Scan for the cell matching the given text and deliver its (X, Y) coordinate at center. 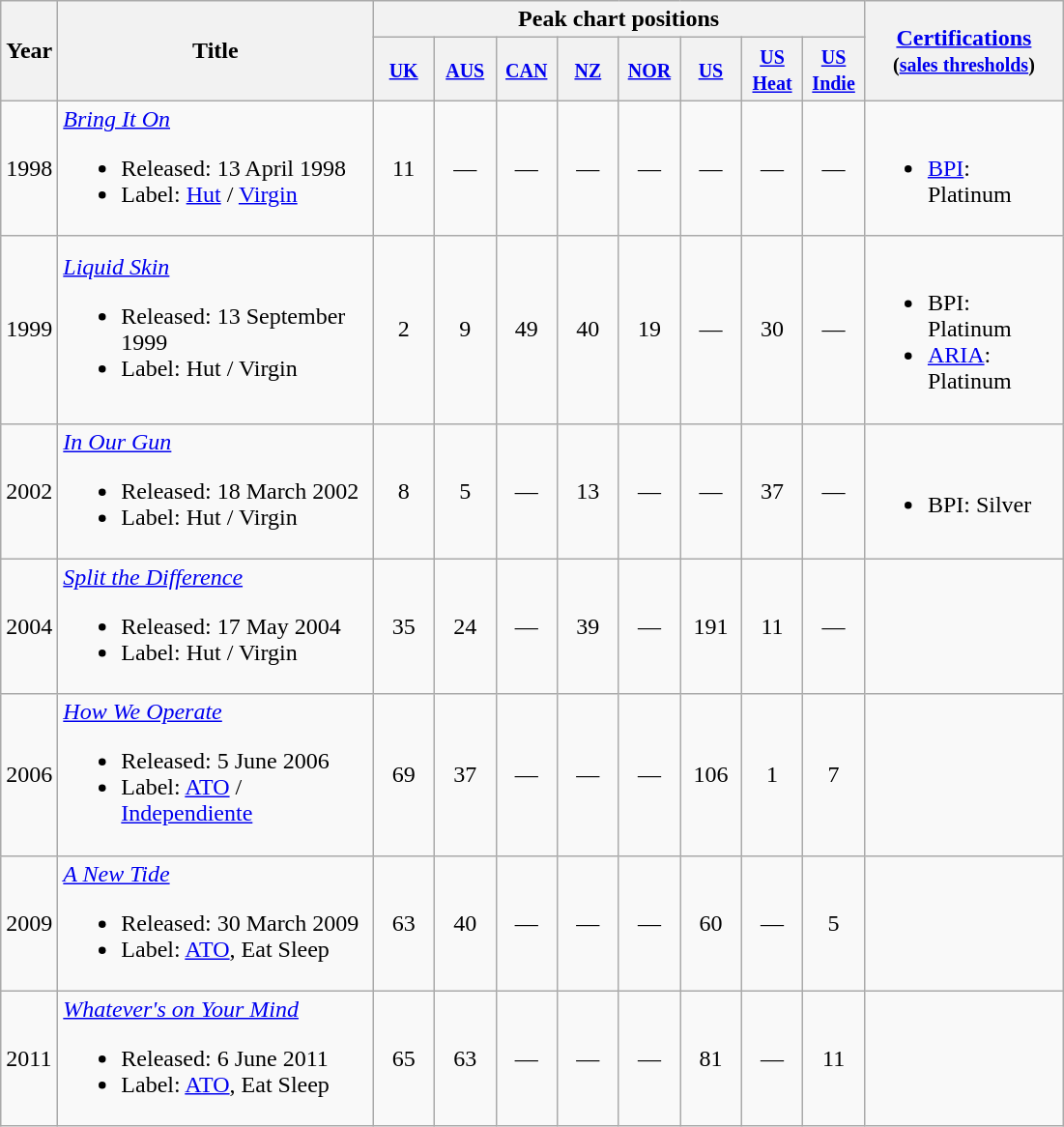
A New TideReleased: 30 March 2009Label: ATO, Eat Sleep (216, 923)
Peak chart positions (618, 19)
7 (834, 775)
13 (589, 491)
2006 (29, 775)
60 (711, 923)
30 (772, 330)
Certifications(sales thresholds) (963, 50)
2011 (29, 1058)
49 (527, 330)
1998 (29, 168)
US Heat (772, 70)
NZ (589, 70)
9 (465, 330)
UK (404, 70)
2002 (29, 491)
8 (404, 491)
2 (404, 330)
65 (404, 1058)
US Indie (834, 70)
Liquid SkinReleased: 13 September 1999Label: Hut / Virgin (216, 330)
CAN (527, 70)
Title (216, 50)
BPI: Platinum (963, 168)
Split the DifferenceReleased: 17 May 2004Label: Hut / Virgin (216, 626)
In Our GunReleased: 18 March 2002Label: Hut / Virgin (216, 491)
Bring It OnReleased: 13 April 1998Label: Hut / Virgin (216, 168)
69 (404, 775)
BPI: PlatinumARIA: Platinum (963, 330)
US (711, 70)
1999 (29, 330)
Year (29, 50)
Whatever's on Your MindReleased: 6 June 2011Label: ATO, Eat Sleep (216, 1058)
AUS (465, 70)
How We OperateReleased: 5 June 2006Label: ATO / Independiente (216, 775)
24 (465, 626)
2009 (29, 923)
19 (649, 330)
81 (711, 1058)
106 (711, 775)
2004 (29, 626)
1 (772, 775)
39 (589, 626)
191 (711, 626)
35 (404, 626)
NOR (649, 70)
BPI: Silver (963, 491)
